Pinpoint the cell where the given text exists, returning its [x, y] midpoint coordinate. 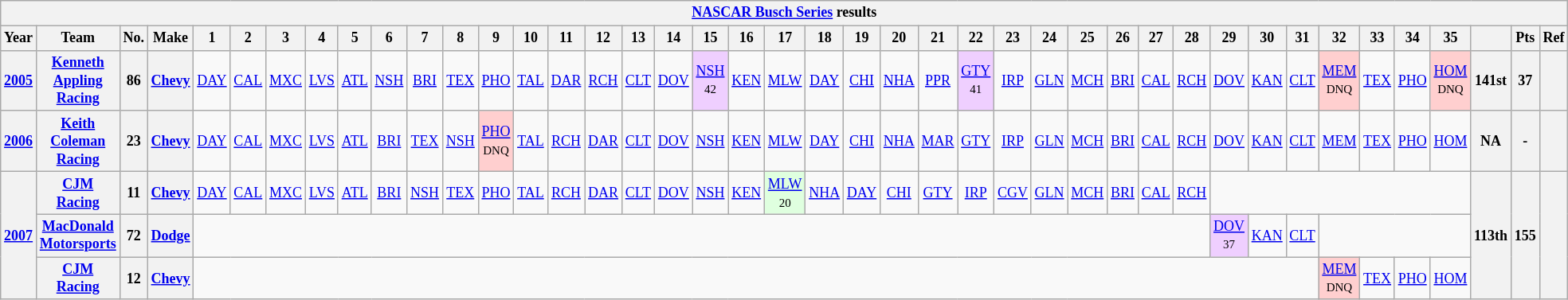
No. [134, 38]
2005 [19, 80]
GTY41 [976, 80]
NSH42 [711, 80]
72 [134, 236]
Ref [1554, 38]
155 [1525, 236]
HOMDNQ [1450, 80]
22 [976, 38]
MacDonald Motorsports [78, 236]
17 [784, 38]
34 [1412, 38]
10 [531, 38]
Make [171, 38]
4 [322, 38]
7 [425, 38]
2007 [19, 236]
113th [1492, 236]
20 [900, 38]
2006 [19, 141]
25 [1088, 38]
27 [1155, 38]
9 [496, 38]
14 [673, 38]
141st [1492, 80]
35 [1450, 38]
21 [938, 38]
Year [19, 38]
28 [1192, 38]
DOV37 [1229, 236]
19 [861, 38]
31 [1302, 38]
8 [461, 38]
3 [286, 38]
24 [1049, 38]
Dodge [171, 236]
MEM [1339, 141]
CGV [1013, 193]
37 [1525, 80]
86 [134, 80]
PHODNQ [496, 141]
2 [249, 38]
Kenneth Appling Racing [78, 80]
6 [389, 38]
Pts [1525, 38]
33 [1378, 38]
18 [825, 38]
32 [1339, 38]
1 [212, 38]
16 [747, 38]
13 [637, 38]
Keith Coleman Racing [78, 141]
30 [1267, 38]
- [1525, 141]
NA [1492, 141]
Team [78, 38]
15 [711, 38]
29 [1229, 38]
MAR [938, 141]
NASCAR Busch Series results [784, 13]
26 [1123, 38]
5 [355, 38]
MLW20 [784, 193]
PPR [938, 80]
